Pinpoint the cell where the given text exists, returning its (x, y) midpoint coordinate. 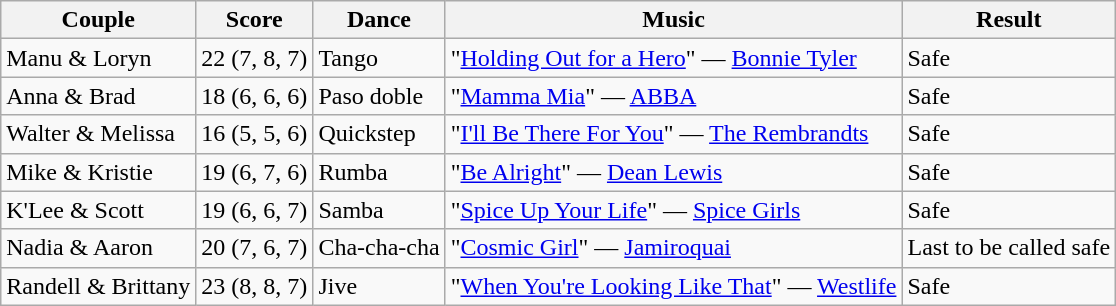
16 (5, 5, 6) (254, 134)
Nadia & Aaron (98, 248)
23 (8, 8, 7) (254, 286)
Result (1009, 20)
18 (6, 6, 6) (254, 96)
Mike & Kristie (98, 172)
"Be Alright" — Dean Lewis (674, 172)
"I'll Be There For You" — The Rembrandts (674, 134)
"Holding Out for a Hero" — Bonnie Tyler (674, 58)
20 (7, 6, 7) (254, 248)
Tango (379, 58)
Jive (379, 286)
Manu & Loryn (98, 58)
"Spice Up Your Life" — Spice Girls (674, 210)
Couple (98, 20)
Rumba (379, 172)
Samba (379, 210)
Score (254, 20)
Last to be called safe (1009, 248)
"When You're Looking Like That" — Westlife (674, 286)
Walter & Melissa (98, 134)
Music (674, 20)
Cha-cha-cha (379, 248)
K'Lee & Scott (98, 210)
"Cosmic Girl" — Jamiroquai (674, 248)
"Mamma Mia" — ABBA (674, 96)
19 (6, 7, 6) (254, 172)
22 (7, 8, 7) (254, 58)
Dance (379, 20)
Anna & Brad (98, 96)
19 (6, 6, 7) (254, 210)
Randell & Brittany (98, 286)
Quickstep (379, 134)
Paso doble (379, 96)
